Extract the [X, Y] coordinate from the center of the cell holding the provided text.  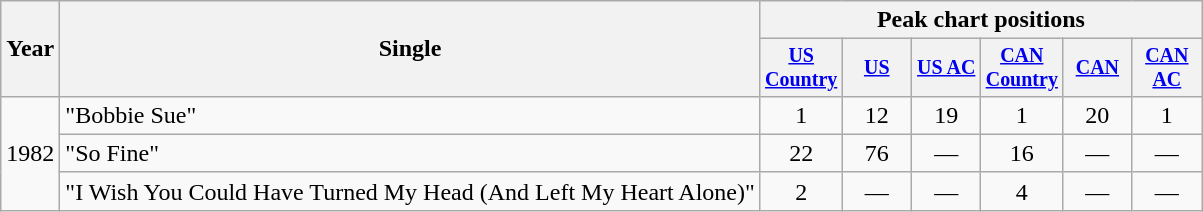
16 [1022, 153]
US AC [946, 68]
"I Wish You Could Have Turned My Head (And Left My Heart Alone)" [410, 191]
4 [1022, 191]
Year [30, 49]
CAN AC [1166, 68]
"Bobbie Sue" [410, 115]
CAN Country [1022, 68]
CAN [1098, 68]
2 [801, 191]
"So Fine" [410, 153]
12 [876, 115]
20 [1098, 115]
Peak chart positions [980, 20]
1982 [30, 153]
US Country [801, 68]
76 [876, 153]
19 [946, 115]
22 [801, 153]
US [876, 68]
Single [410, 49]
